For the text-containing cell, return its midpoint in [x, y] coordinate format. 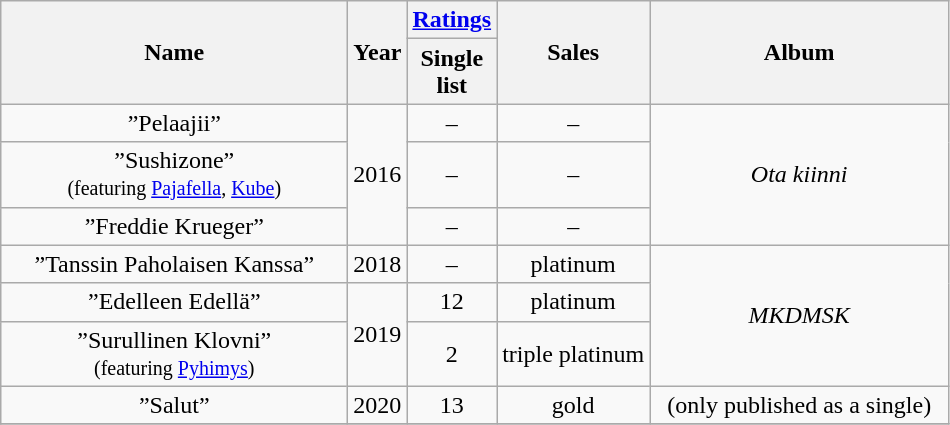
Ratings [452, 20]
”Sushizone”(featuring Pajafella, Kube) [174, 174]
”Pelaajii” [174, 123]
”Salut” [174, 405]
”Surullinen Klovni”(featuring Pyhimys) [174, 354]
”Freddie Krueger” [174, 226]
2019 [378, 334]
(only published as a single) [800, 405]
Ota kiinni [800, 174]
triple platinum [574, 354]
Year [378, 52]
2 [452, 354]
2020 [378, 405]
Sales [574, 52]
Name [174, 52]
2018 [378, 264]
Single list [452, 72]
Album [800, 52]
MKDMSK [800, 316]
gold [574, 405]
12 [452, 302]
13 [452, 405]
”Edelleen Edellä” [174, 302]
”Tanssin Paholaisen Kanssa” [174, 264]
2016 [378, 174]
